Scan for the cell matching the given text and deliver its [X, Y] coordinate at center. 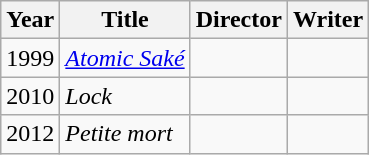
1999 [30, 58]
Lock [125, 96]
Writer [328, 20]
Title [125, 20]
Director [238, 20]
Year [30, 20]
Atomic Saké [125, 58]
Petite mort [125, 134]
2012 [30, 134]
2010 [30, 96]
